Identify which cell holds the provided text, then report its [X, Y] central coordinate. 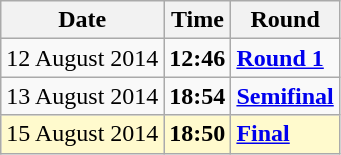
18:50 [198, 134]
12:46 [198, 58]
Round 1 [285, 58]
18:54 [198, 96]
Round [285, 20]
13 August 2014 [82, 96]
Date [82, 20]
Final [285, 134]
Time [198, 20]
12 August 2014 [82, 58]
Semifinal [285, 96]
15 August 2014 [82, 134]
